Output the [X, Y] coordinate of the center of the cell containing the given text.  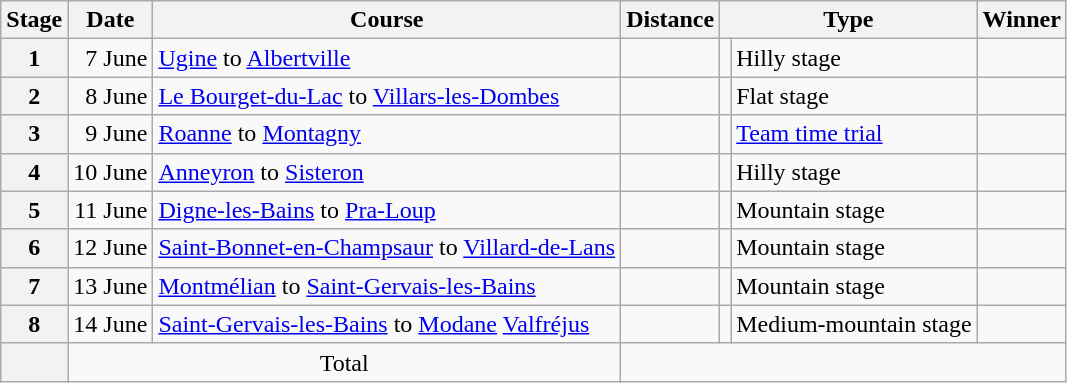
4 [34, 172]
6 [34, 248]
Stage [34, 20]
Ugine to Albertville [387, 58]
12 June [110, 248]
Total [344, 362]
Date [110, 20]
Le Bourget-du-Lac to Villars-les-Dombes [387, 96]
8 June [110, 96]
13 June [110, 286]
14 June [110, 324]
Distance [670, 20]
Medium-mountain stage [854, 324]
Course [387, 20]
11 June [110, 210]
5 [34, 210]
Digne-les-Bains to Pra-Loup [387, 210]
Montmélian to Saint-Gervais-les-Bains [387, 286]
Anneyron to Sisteron [387, 172]
3 [34, 134]
2 [34, 96]
Saint-Gervais-les-Bains to Modane Valfréjus [387, 324]
1 [34, 58]
7 [34, 286]
Saint-Bonnet-en-Champsaur to Villard-de-Lans [387, 248]
Team time trial [854, 134]
10 June [110, 172]
9 June [110, 134]
7 June [110, 58]
Winner [1022, 20]
Roanne to Montagny [387, 134]
8 [34, 324]
Flat stage [854, 96]
Type [848, 20]
